From the cell containing the given text, extract its center point as [x, y] coordinate. 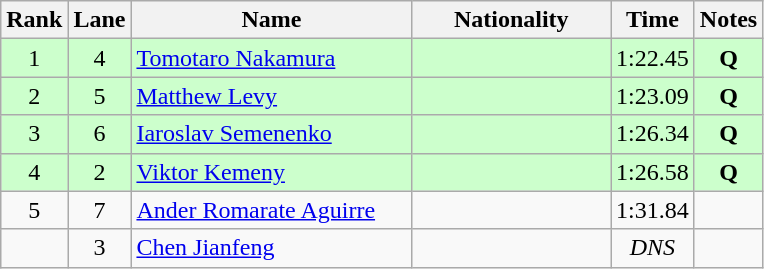
Ander Romarate Aguirre [272, 210]
1 [34, 58]
Rank [34, 20]
6 [100, 134]
Name [272, 20]
DNS [653, 248]
Lane [100, 20]
Tomotaro Nakamura [272, 58]
1:26.34 [653, 134]
Nationality [512, 20]
1:22.45 [653, 58]
1:23.09 [653, 96]
Viktor Kemeny [272, 172]
Iaroslav Semenenko [272, 134]
Notes [728, 20]
7 [100, 210]
Time [653, 20]
Chen Jianfeng [272, 248]
1:31.84 [653, 210]
1:26.58 [653, 172]
Matthew Levy [272, 96]
